Return the [x, y] coordinate for the center point of the cell that contains the specified text.  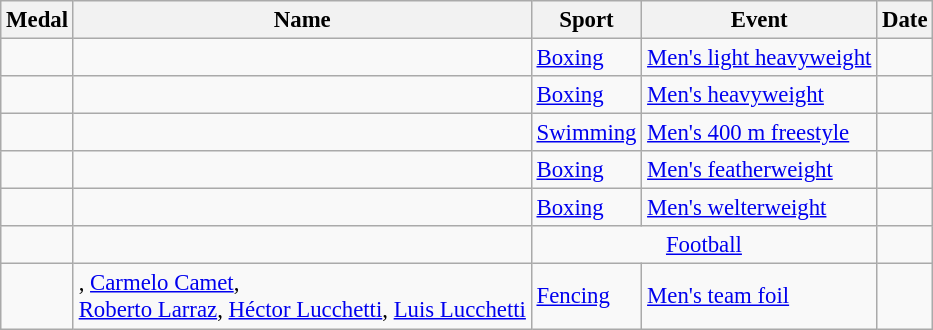
Men's team foil [760, 296]
Men's light heavyweight [760, 58]
Men's 400 m freestyle [760, 133]
Men's heavyweight [760, 95]
Medal [38, 20]
Men's featherweight [760, 170]
Event [760, 20]
Swimming [586, 133]
Date [905, 20]
Sport [586, 20]
Men's welterweight [760, 208]
Name [302, 20]
Fencing [586, 296]
Football [704, 245]
, Carmelo Camet,Roberto Larraz, Héctor Lucchetti, Luis Lucchetti [302, 296]
